Return [X, Y] of the center of cell containing provided text 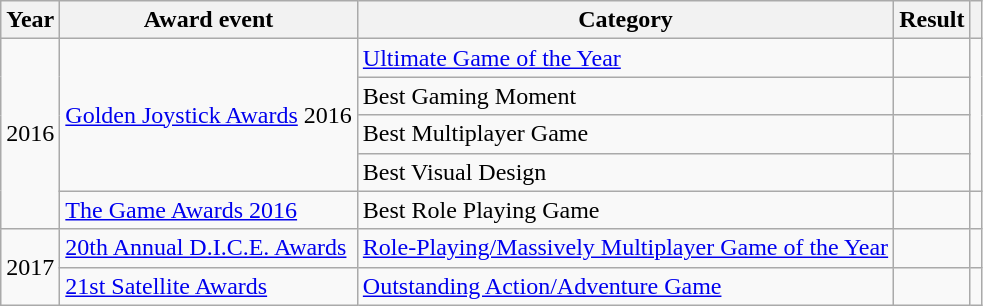
Ultimate Game of the Year [625, 58]
20th Annual D.I.C.E. Awards [209, 248]
Outstanding Action/Adventure Game [625, 286]
Year [30, 20]
The Game Awards 2016 [209, 210]
Category [625, 20]
21st Satellite Awards [209, 286]
Golden Joystick Awards 2016 [209, 115]
Result [932, 20]
2017 [30, 267]
2016 [30, 134]
Award event [209, 20]
Best Gaming Moment [625, 96]
Best Role Playing Game [625, 210]
Role-Playing/Massively Multiplayer Game of the Year [625, 248]
Best Multiplayer Game [625, 134]
Best Visual Design [625, 172]
